Output the (X, Y) coordinate of the center of the cell containing the given text.  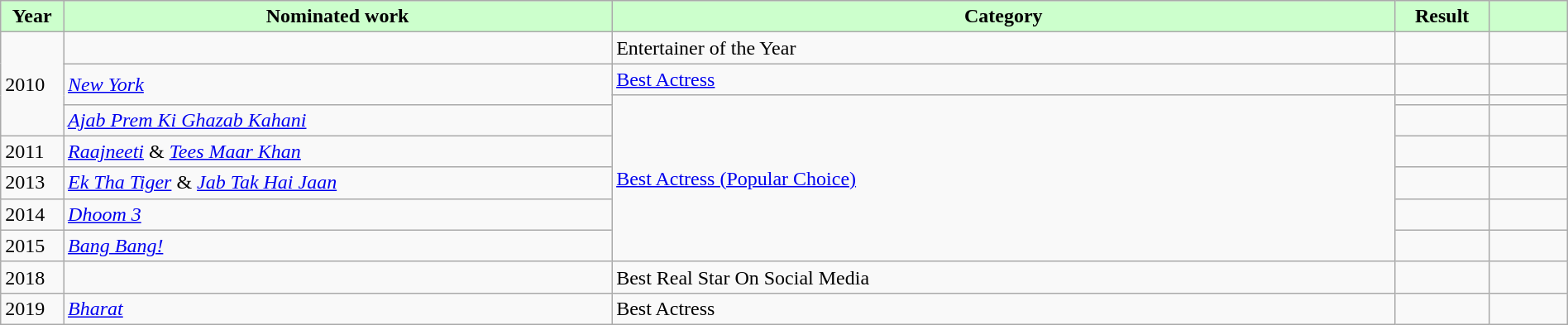
2013 (32, 183)
Ajab Prem Ki Ghazab Kahani (337, 120)
Bang Bang! (337, 246)
Best Real Star On Social Media (1004, 277)
Category (1004, 17)
Dhoom 3 (337, 214)
New York (337, 84)
2011 (32, 151)
2019 (32, 308)
Best Actress (Popular Choice) (1004, 179)
2018 (32, 277)
Bharat (337, 308)
Raajneeti & Tees Maar Khan (337, 151)
Result (1442, 17)
2014 (32, 214)
Ek Tha Tiger & Jab Tak Hai Jaan (337, 183)
2015 (32, 246)
Year (32, 17)
Nominated work (337, 17)
Entertainer of the Year (1004, 48)
2010 (32, 84)
